Output the [X, Y] coordinate of the center of the cell containing the given text.  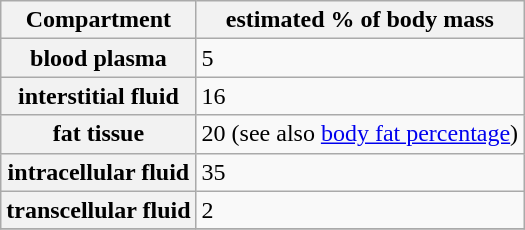
interstitial fluid [98, 96]
20 (see also body fat percentage) [360, 134]
2 [360, 210]
intracellular fluid [98, 172]
5 [360, 58]
35 [360, 172]
estimated % of body mass [360, 20]
Compartment [98, 20]
blood plasma [98, 58]
transcellular fluid [98, 210]
16 [360, 96]
fat tissue [98, 134]
